For the text-containing cell, return its midpoint in [X, Y] coordinate format. 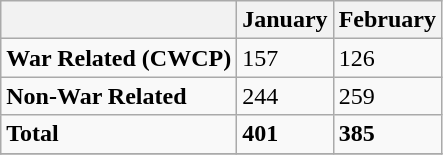
War Related (CWCP) [119, 58]
157 [285, 58]
401 [285, 134]
385 [387, 134]
126 [387, 58]
January [285, 20]
Non-War Related [119, 96]
259 [387, 96]
Total [119, 134]
244 [285, 96]
February [387, 20]
